Search for the cell housing the specified text and yield its [x, y] center coordinate. 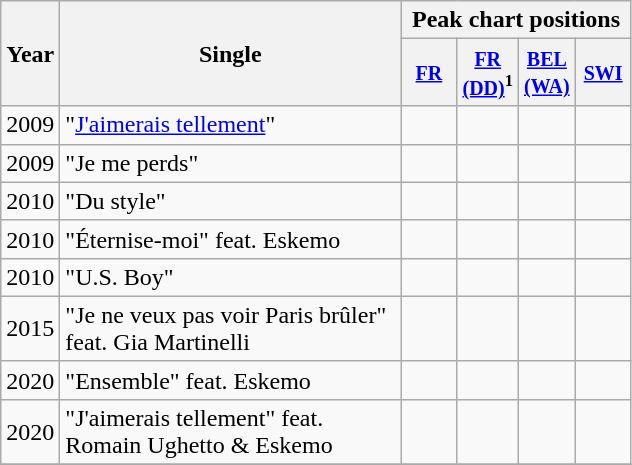
"Du style" [230, 201]
"Je me perds" [230, 163]
"U.S. Boy" [230, 277]
BEL (WA) [548, 72]
"J'aimerais tellement" feat. Romain Ughetto & Eskemo [230, 432]
"Ensemble" feat. Eskemo [230, 380]
Year [30, 54]
SWI [603, 72]
Single [230, 54]
FR [429, 72]
FR (DD)1 [488, 72]
"J'aimerais tellement" [230, 125]
Peak chart positions [516, 20]
"Je ne veux pas voir Paris brûler" feat. Gia Martinelli [230, 328]
"Éternise-moi" feat. Eskemo [230, 239]
2015 [30, 328]
